Find where the given text appears and provide that cell's center as [X, Y] coordinate. 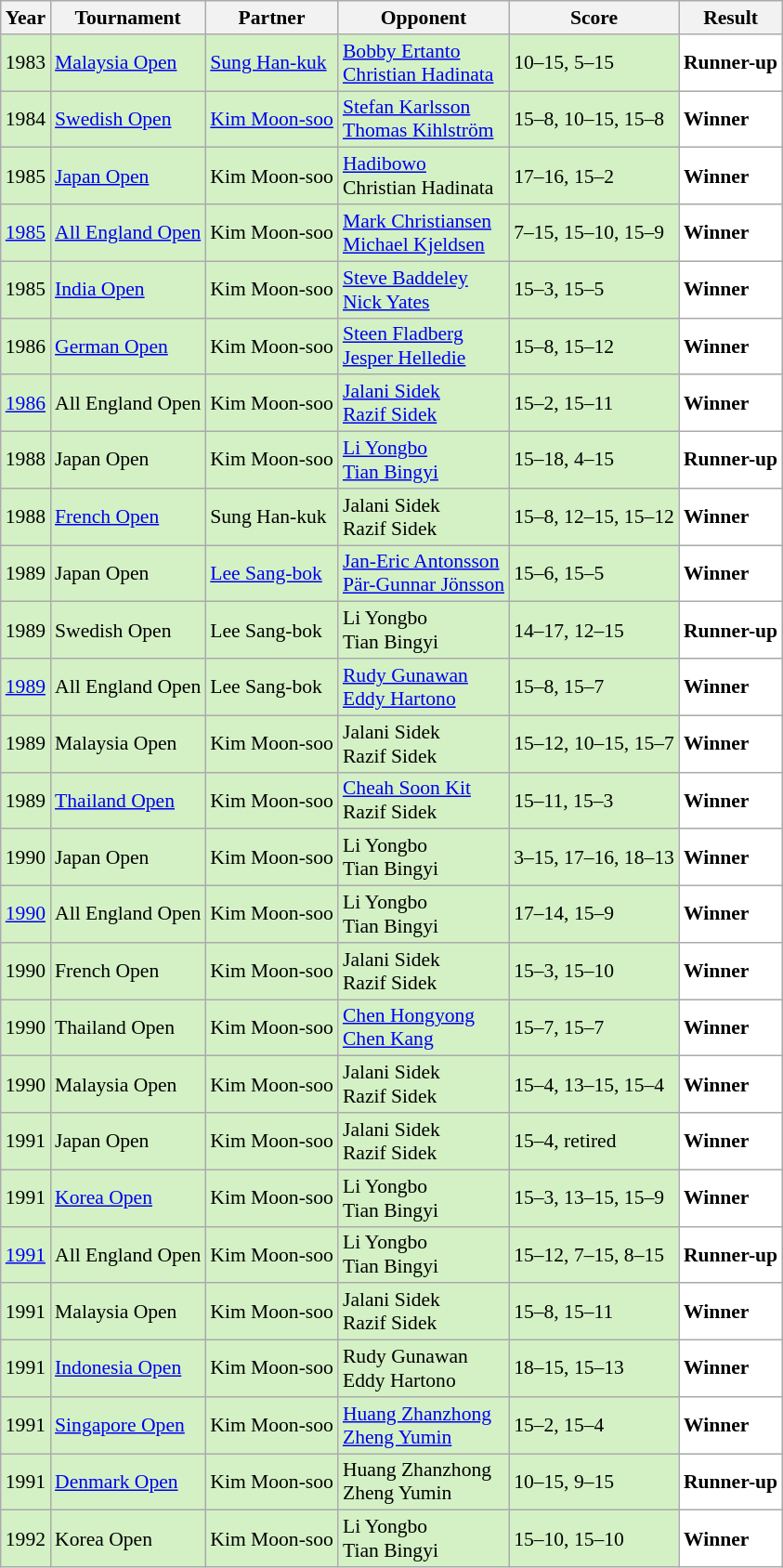
Stefan Karlsson Thomas Kihlström [424, 119]
15–8, 10–15, 15–8 [594, 119]
15–11, 15–3 [594, 801]
17–16, 15–2 [594, 176]
15–7, 15–7 [594, 1027]
1984 [26, 119]
Opponent [424, 18]
15–4, 13–15, 15–4 [594, 1085]
15–2, 15–4 [594, 1425]
15–6, 15–5 [594, 574]
15–18, 4–15 [594, 461]
Chen Hongyong Chen Kang [424, 1027]
Jan-Eric Antonsson Pär-Gunnar Jönsson [424, 574]
15–4, retired [594, 1141]
15–2, 15–11 [594, 403]
18–15, 15–13 [594, 1369]
14–17, 12–15 [594, 630]
15–12, 10–15, 15–7 [594, 743]
3–15, 17–16, 18–13 [594, 858]
10–15, 5–15 [594, 63]
India Open [128, 290]
Bobby Ertanto Christian Hadinata [424, 63]
Hadibowo Christian Hadinata [424, 176]
15–8, 15–7 [594, 687]
Year [26, 18]
15–8, 12–15, 15–12 [594, 516]
Result [730, 18]
15–3, 13–15, 15–9 [594, 1198]
1992 [26, 1538]
15–10, 15–10 [594, 1538]
Score [594, 18]
Steve Baddeley Nick Yates [424, 290]
Tournament [128, 18]
15–3, 15–10 [594, 972]
15–3, 15–5 [594, 290]
Denmark Open [128, 1483]
German Open [128, 346]
1983 [26, 63]
15–8, 15–11 [594, 1312]
Partner [271, 18]
15–8, 15–12 [594, 346]
Steen Fladberg Jesper Helledie [424, 346]
Mark Christiansen Michael Kjeldsen [424, 232]
17–14, 15–9 [594, 914]
7–15, 15–10, 15–9 [594, 232]
15–12, 7–15, 8–15 [594, 1254]
Singapore Open [128, 1425]
Indonesia Open [128, 1369]
10–15, 9–15 [594, 1483]
Cheah Soon Kit Razif Sidek [424, 801]
